Capture the cell that displays the provided text and extract its [X, Y] central coordinate. 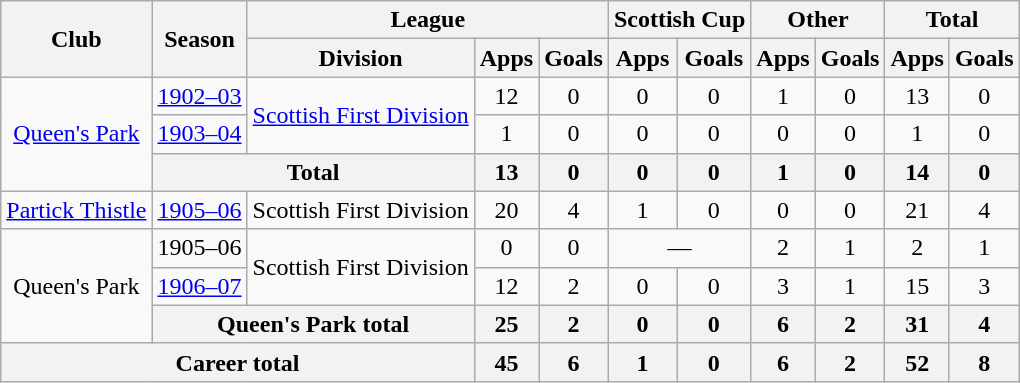
1903–04 [200, 134]
Other [818, 20]
Club [76, 39]
Scottish Cup [679, 20]
1906–07 [200, 286]
1902–03 [200, 96]
8 [984, 362]
25 [506, 324]
Queen's Park total [313, 324]
League [428, 20]
20 [506, 210]
15 [917, 286]
31 [917, 324]
45 [506, 362]
21 [917, 210]
Career total [238, 362]
Season [200, 39]
14 [917, 172]
Partick Thistle [76, 210]
Division [360, 58]
52 [917, 362]
— [679, 248]
